Pinpoint the cell where the given text exists, returning its (x, y) midpoint coordinate. 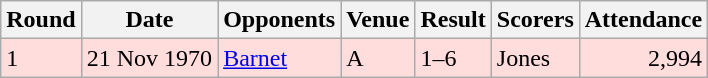
Jones (535, 58)
Opponents (280, 20)
Barnet (280, 58)
2,994 (643, 58)
1 (41, 58)
Result (453, 20)
21 Nov 1970 (149, 58)
Attendance (643, 20)
Venue (378, 20)
Date (149, 20)
A (378, 58)
Scorers (535, 20)
1–6 (453, 58)
Round (41, 20)
